Extract the [X, Y] coordinate from the center of the cell holding the provided text.  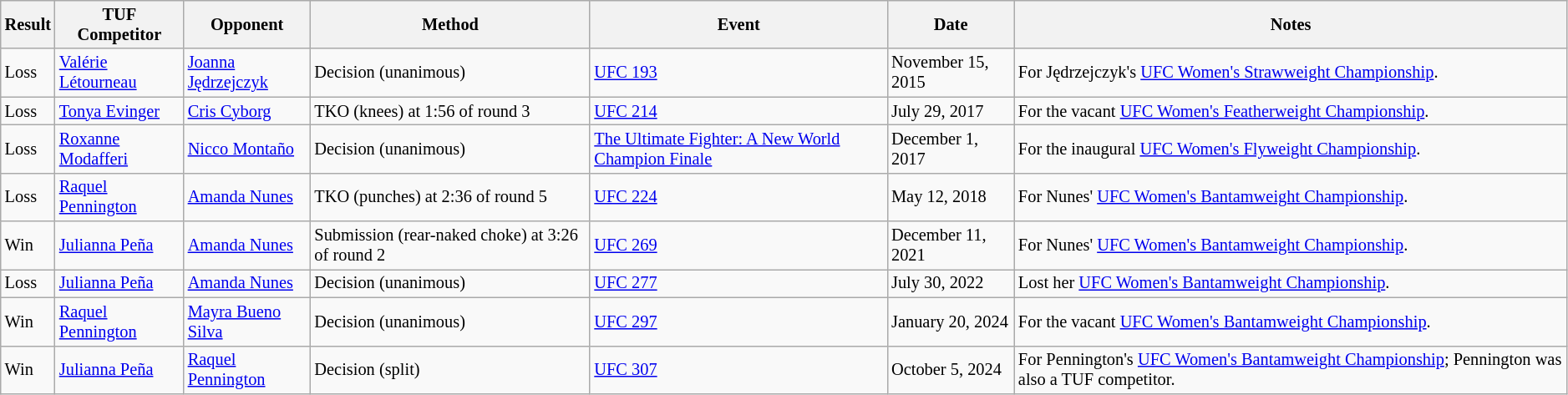
Roxanne Modafferi [119, 149]
Decision (split) [449, 370]
UFC 193 [738, 73]
For Jędrzejczyk's UFC Women's Strawweight Championship. [1291, 73]
UFC 224 [738, 197]
TKO (knees) at 1:56 of round 3 [449, 111]
For the inaugural UFC Women's Flyweight Championship. [1291, 149]
TUF Competitor [119, 24]
For Pennington's UFC Women's Bantamweight Championship; Pennington was also a TUF competitor. [1291, 370]
Nicco Montaño [247, 149]
December 1, 2017 [951, 149]
May 12, 2018 [951, 197]
December 11, 2021 [951, 246]
July 29, 2017 [951, 111]
UFC 307 [738, 370]
For the vacant UFC Women's Featherweight Championship. [1291, 111]
Joanna Jędrzejczyk [247, 73]
TKO (punches) at 2:36 of round 5 [449, 197]
Cris Cyborg [247, 111]
Valérie Létourneau [119, 73]
Event [738, 24]
Method [449, 24]
For the vacant UFC Women's Bantamweight Championship. [1291, 322]
October 5, 2024 [951, 370]
UFC 214 [738, 111]
UFC 277 [738, 283]
Submission (rear-naked choke) at 3:26 of round 2 [449, 246]
Date [951, 24]
January 20, 2024 [951, 322]
UFC 269 [738, 246]
Tonya Evinger [119, 111]
Mayra Bueno Silva [247, 322]
November 15, 2015 [951, 73]
The Ultimate Fighter: A New World Champion Finale [738, 149]
Notes [1291, 24]
Result [28, 24]
Opponent [247, 24]
July 30, 2022 [951, 283]
Lost her UFC Women's Bantamweight Championship. [1291, 283]
UFC 297 [738, 322]
